Capture the cell that displays the provided text and extract its [X, Y] central coordinate. 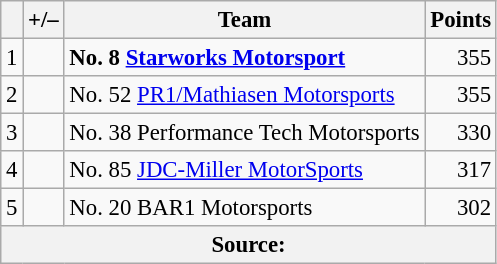
No. 8 Starworks Motorsport [244, 58]
No. 52 PR1/Mathiasen Motorsports [244, 95]
1 [12, 58]
4 [12, 170]
302 [460, 208]
317 [460, 170]
No. 20 BAR1 Motorsports [244, 208]
No. 38 Performance Tech Motorsports [244, 133]
No. 85 JDC-Miller MotorSports [244, 170]
Source: [249, 245]
2 [12, 95]
330 [460, 133]
3 [12, 133]
Team [244, 20]
5 [12, 208]
Points [460, 20]
+/– [44, 20]
